Identify which cell holds the provided text, then report its (X, Y) central coordinate. 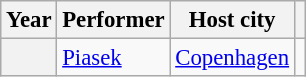
Copenhagen (232, 58)
Performer (114, 20)
Piasek (114, 58)
Year (29, 20)
Host city (232, 20)
